Output the [x, y] coordinate of the center of the cell containing the given text.  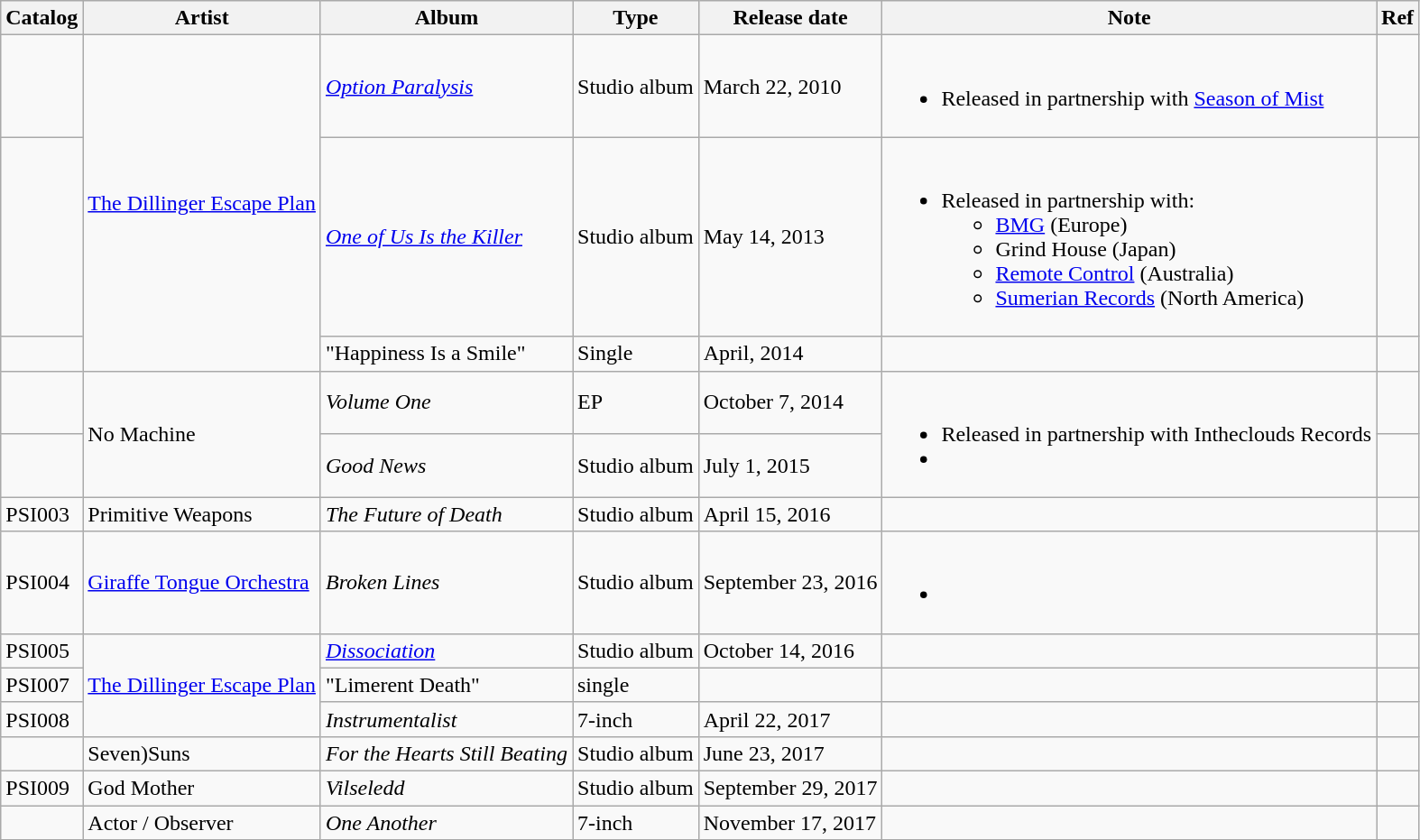
God Mother [202, 788]
The Future of Death [446, 514]
May 14, 2013 [790, 236]
Good News [446, 466]
One of Us Is the Killer [446, 236]
April 22, 2017 [790, 719]
October 7, 2014 [790, 402]
April 15, 2016 [790, 514]
Catalog [41, 18]
One Another [446, 822]
September 29, 2017 [790, 788]
Primitive Weapons [202, 514]
"Happiness Is a Smile" [446, 354]
PSI003 [41, 514]
Actor / Observer [202, 822]
PSI005 [41, 651]
PSI009 [41, 788]
Volume One [446, 402]
Released in partnership with Intheclouds Records [1130, 434]
November 17, 2017 [790, 822]
June 23, 2017 [790, 753]
For the Hearts Still Beating [446, 753]
Instrumentalist [446, 719]
Vilseledd [446, 788]
Giraffe Tongue Orchestra [202, 583]
Broken Lines [446, 583]
EP [635, 402]
Released in partnership with:BMG (Europe)Grind House (Japan)Remote Control (Australia)Sumerian Records (North America) [1130, 236]
Option Paralysis [446, 87]
Album [446, 18]
Single [635, 354]
No Machine [202, 434]
PSI007 [41, 685]
Seven)Suns [202, 753]
single [635, 685]
October 14, 2016 [790, 651]
March 22, 2010 [790, 87]
Release date [790, 18]
Ref [1398, 18]
PSI004 [41, 583]
Artist [202, 18]
Dissociation [446, 651]
April, 2014 [790, 354]
"Limerent Death" [446, 685]
Type [635, 18]
Note [1130, 18]
Released in partnership with Season of Mist [1130, 87]
July 1, 2015 [790, 466]
PSI008 [41, 719]
September 23, 2016 [790, 583]
